Extract the [X, Y] coordinate from the center of the cell holding the provided text.  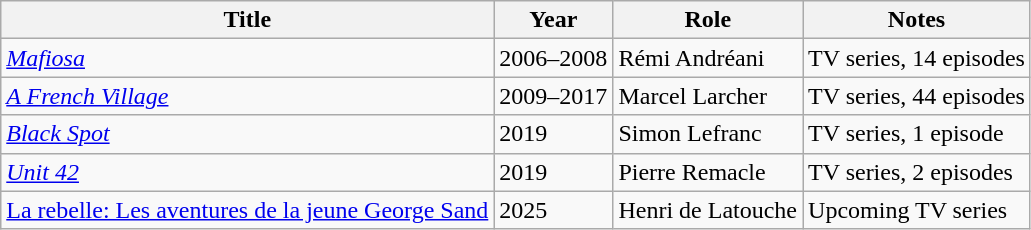
Unit 42 [248, 172]
Black Spot [248, 134]
Notes [917, 20]
A French Village [248, 96]
TV series, 2 episodes [917, 172]
Henri de Latouche [708, 210]
Pierre Remacle [708, 172]
2009–2017 [554, 96]
Title [248, 20]
Mafiosa [248, 58]
La rebelle: Les aventures de la jeune George Sand [248, 210]
Simon Lefranc [708, 134]
TV series, 14 episodes [917, 58]
TV series, 44 episodes [917, 96]
Role [708, 20]
Marcel Larcher [708, 96]
2025 [554, 210]
2006–2008 [554, 58]
TV series, 1 episode [917, 134]
Year [554, 20]
Rémi Andréani [708, 58]
Upcoming TV series [917, 210]
